Determine the (x, y) coordinate at the center of the cell enclosing the given text.  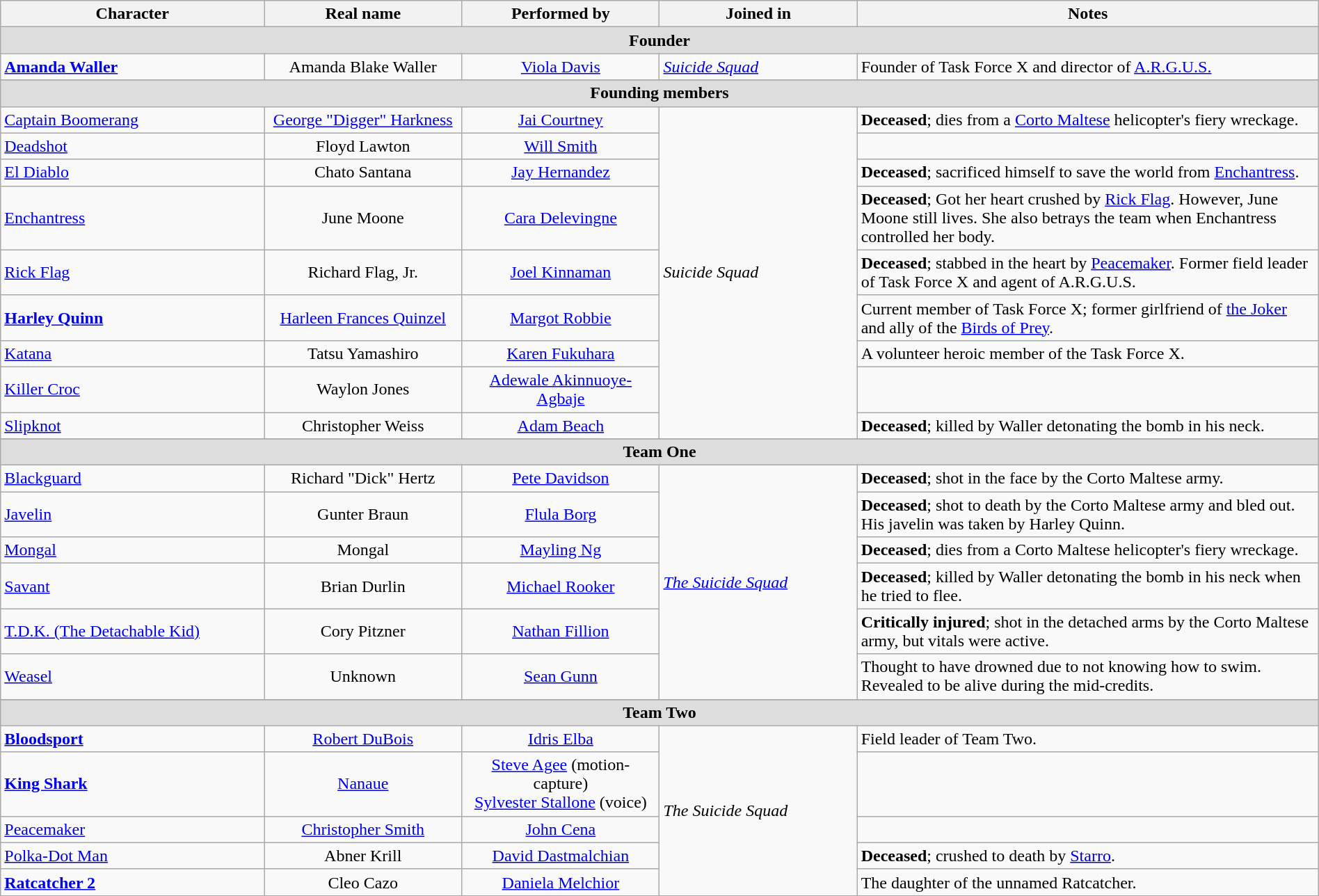
Waylon Jones (363, 390)
Amanda Waller (132, 67)
Deadshot (132, 146)
Field leader of Team Two. (1088, 739)
David Dastmalchian (561, 856)
Rick Flag (132, 273)
Killer Croc (132, 390)
Team One (659, 452)
Floyd Lawton (363, 146)
Harley Quinn (132, 317)
Adewale Akinnuoye-Agbaje (561, 390)
Margot Robbie (561, 317)
Cleo Cazo (363, 882)
Performed by (561, 14)
Karen Fukuhara (561, 353)
Bloodsport (132, 739)
Deceased; killed by Waller detonating the bomb in his neck. (1088, 425)
Viola Davis (561, 67)
Polka-Dot Man (132, 856)
Character (132, 14)
Will Smith (561, 146)
Deceased; Got her heart crushed by Rick Flag. However, June Moone still lives. She also betrays the team when Enchantress controlled her body. (1088, 218)
Flula Borg (561, 515)
T.D.K. (The Detachable Kid) (132, 632)
Cara Delevingne (561, 218)
Enchantress (132, 218)
Christopher Weiss (363, 425)
Deceased; shot in the face by the Corto Maltese army. (1088, 479)
Idris Elba (561, 739)
Deceased; killed by Waller detonating the bomb in his neck when he tried to flee. (1088, 586)
Harleen Frances Quinzel (363, 317)
Katana (132, 353)
Team Two (659, 712)
Adam Beach (561, 425)
Amanda Blake Waller (363, 67)
Pete Davidson (561, 479)
Joel Kinnaman (561, 273)
Christopher Smith (363, 829)
Brian Durlin (363, 586)
Founder (659, 40)
June Moone (363, 218)
Steve Agee (motion-capture)Sylvester Stallone (voice) (561, 784)
Founder of Task Force X and director of A.R.G.U.S. (1088, 67)
Tatsu Yamashiro (363, 353)
John Cena (561, 829)
Nathan Fillion (561, 632)
Jai Courtney (561, 120)
Thought to have drowned due to not knowing how to swim. Revealed to be alive during the mid-credits. (1088, 676)
Nanaue (363, 784)
King Shark (132, 784)
El Diablo (132, 173)
Unknown (363, 676)
Savant (132, 586)
Ratcatcher 2 (132, 882)
Critically injured; shot in the detached arms by the Corto Maltese army, but vitals were active. (1088, 632)
Michael Rooker (561, 586)
Cory Pitzner (363, 632)
Robert DuBois (363, 739)
Peacemaker (132, 829)
Founding members (659, 93)
Real name (363, 14)
Deceased; sacrificed himself to save the world from Enchantress. (1088, 173)
Daniela Melchior (561, 882)
Slipknot (132, 425)
Mayling Ng (561, 550)
Jay Hernandez (561, 173)
Abner Krill (363, 856)
Chato Santana (363, 173)
Sean Gunn (561, 676)
Notes (1088, 14)
Deceased; stabbed in the heart by Peacemaker. Former field leader of Task Force X and agent of A.R.G.U.S. (1088, 273)
Gunter Braun (363, 515)
Javelin (132, 515)
The daughter of the unnamed Ratcatcher. (1088, 882)
Blackguard (132, 479)
Deceased; crushed to death by Starro. (1088, 856)
Captain Boomerang (132, 120)
Deceased; shot to death by the Corto Maltese army and bled out. His javelin was taken by Harley Quinn. (1088, 515)
A volunteer heroic member of the Task Force X. (1088, 353)
George "Digger" Harkness (363, 120)
Richard "Dick" Hertz (363, 479)
Richard Flag, Jr. (363, 273)
Joined in (758, 14)
Weasel (132, 676)
Current member of Task Force X; former girlfriend of the Joker and ally of the Birds of Prey. (1088, 317)
